Output the (x, y) coordinate of the center of the cell containing the given text.  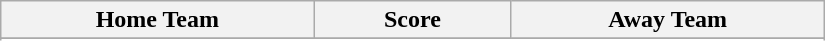
Away Team (668, 20)
Home Team (158, 20)
Score (412, 20)
